For the text-containing cell, return its midpoint in (X, Y) coordinate format. 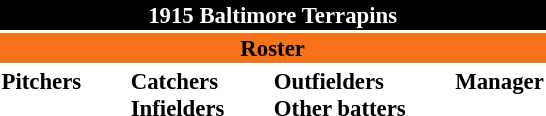
1915 Baltimore Terrapins (272, 15)
Roster (272, 48)
